Capture the cell that displays the provided text and extract its (x, y) central coordinate. 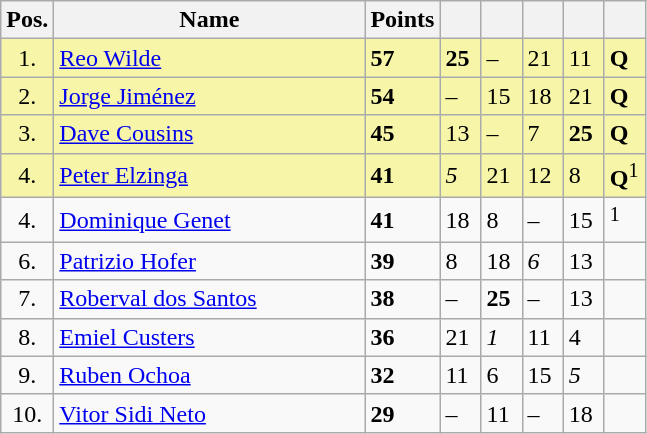
Points (402, 20)
Dominique Genet (210, 220)
29 (402, 413)
57 (402, 58)
7 (542, 134)
Name (210, 20)
3. (28, 134)
Roberval dos Santos (210, 299)
Ruben Ochoa (210, 375)
Jorge Jiménez (210, 96)
45 (402, 134)
9. (28, 375)
Emiel Custers (210, 337)
54 (402, 96)
7. (28, 299)
Patrizio Hofer (210, 261)
Q1 (624, 176)
Peter Elzinga (210, 176)
Dave Cousins (210, 134)
8. (28, 337)
Vitor Sidi Neto (210, 413)
10. (28, 413)
4 (584, 337)
38 (402, 299)
2. (28, 96)
32 (402, 375)
Pos. (28, 20)
36 (402, 337)
39 (402, 261)
6. (28, 261)
Reo Wilde (210, 58)
1. (28, 58)
12 (542, 176)
